Locate the cell with the specified text and output its (x, y) center coordinate. 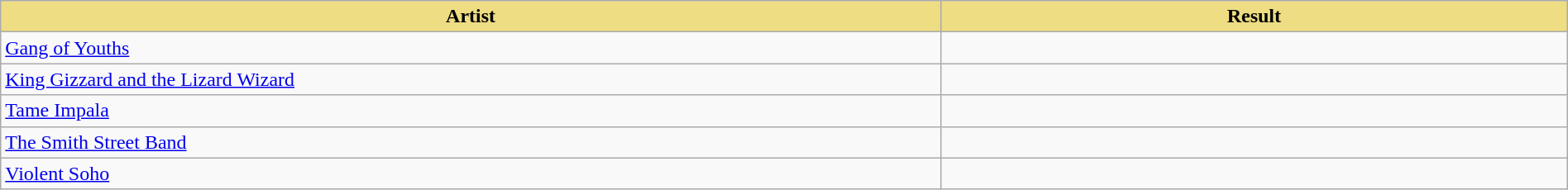
Gang of Youths (471, 48)
King Gizzard and the Lizard Wizard (471, 79)
Artist (471, 17)
Violent Soho (471, 173)
Tame Impala (471, 111)
The Smith Street Band (471, 142)
Result (1254, 17)
